Search for the cell housing the specified text and yield its (X, Y) center coordinate. 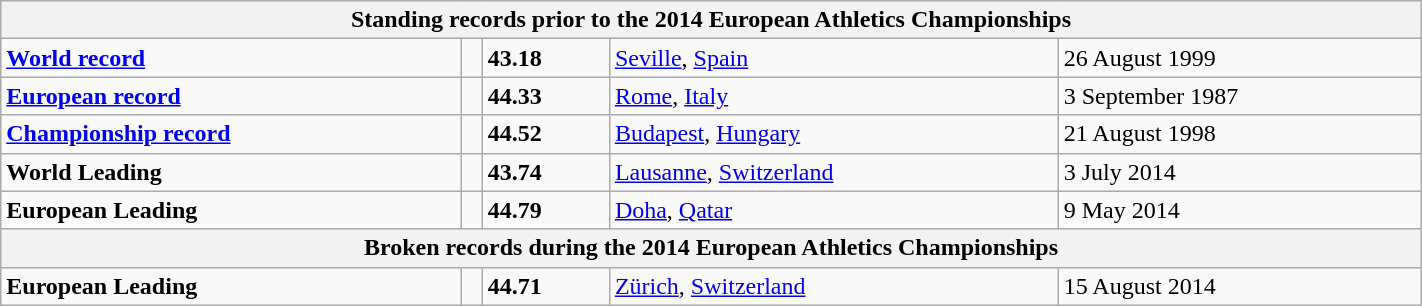
Broken records during the 2014 European Athletics Championships (711, 248)
15 August 2014 (1240, 286)
44.71 (546, 286)
43.18 (546, 58)
44.79 (546, 210)
Standing records prior to the 2014 European Athletics Championships (711, 20)
World record (231, 58)
3 September 1987 (1240, 96)
Zürich, Switzerland (834, 286)
Lausanne, Switzerland (834, 172)
World Leading (231, 172)
Championship record (231, 134)
European record (231, 96)
9 May 2014 (1240, 210)
43.74 (546, 172)
21 August 1998 (1240, 134)
Doha, Qatar (834, 210)
44.52 (546, 134)
3 July 2014 (1240, 172)
44.33 (546, 96)
Seville, Spain (834, 58)
Rome, Italy (834, 96)
26 August 1999 (1240, 58)
Budapest, Hungary (834, 134)
